Find where the given text appears and provide that cell's center as [x, y] coordinate. 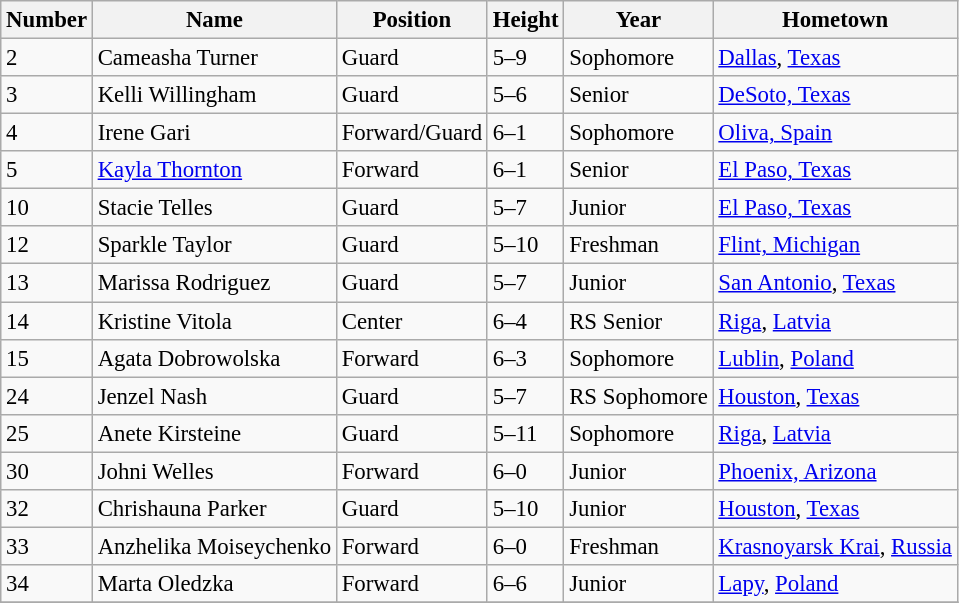
3 [47, 95]
25 [47, 433]
Oliva, Spain [835, 133]
Agata Dobrowolska [214, 358]
5–9 [525, 58]
Kristine Vitola [214, 321]
Krasnoyarsk Krai, Russia [835, 546]
Anzhelika Moiseychenko [214, 546]
Jenzel Nash [214, 396]
Kelli Willingham [214, 95]
San Antonio, Texas [835, 283]
6–4 [525, 321]
5–11 [525, 433]
33 [47, 546]
RS Sophomore [638, 396]
Anete Kirsteine [214, 433]
6–6 [525, 584]
24 [47, 396]
13 [47, 283]
Flint, Michigan [835, 245]
Phoenix, Arizona [835, 471]
6–3 [525, 358]
Marta Oledzka [214, 584]
30 [47, 471]
Chrishauna Parker [214, 509]
5–6 [525, 95]
5 [47, 170]
Dallas, Texas [835, 58]
Sparkle Taylor [214, 245]
Height [525, 20]
12 [47, 245]
Forward/Guard [412, 133]
Johni Welles [214, 471]
4 [47, 133]
15 [47, 358]
Year [638, 20]
Name [214, 20]
Lapy, Poland [835, 584]
RS Senior [638, 321]
Marissa Rodriguez [214, 283]
Center [412, 321]
2 [47, 58]
Irene Gari [214, 133]
Hometown [835, 20]
14 [47, 321]
Lublin, Poland [835, 358]
DeSoto, Texas [835, 95]
10 [47, 208]
Cameasha Turner [214, 58]
32 [47, 509]
34 [47, 584]
Number [47, 20]
Stacie Telles [214, 208]
Position [412, 20]
Kayla Thornton [214, 170]
